Provide the (X, Y) coordinate of the cell's center where the given text is located.  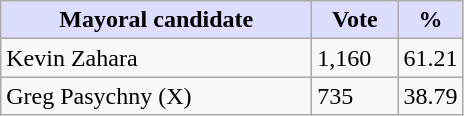
Kevin Zahara (156, 58)
61.21 (430, 58)
Greg Pasychny (X) (156, 96)
Mayoral candidate (156, 20)
38.79 (430, 96)
Vote (355, 20)
% (430, 20)
1,160 (355, 58)
735 (355, 96)
